Return (x, y) of the center of cell containing provided text 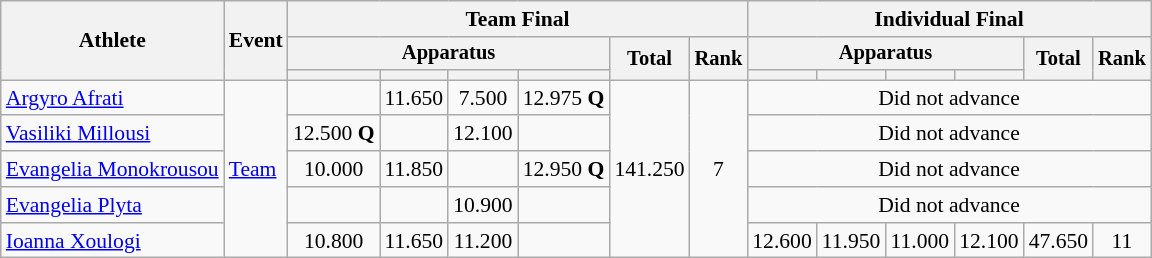
12.950 Q (564, 169)
12.500 Q (334, 134)
11.850 (414, 169)
10.000 (334, 169)
Argyro Afrati (112, 98)
Individual Final (948, 19)
11.650 (414, 98)
Team Final (518, 19)
141.250 (649, 169)
7.500 (482, 98)
Event (256, 40)
Vasiliki Millousi (112, 134)
12.100 (482, 134)
12.975 Q (564, 98)
Athlete (112, 40)
Team (256, 169)
Evangelia Monokrousou (112, 169)
Evangelia Plyta (112, 205)
10.900 (482, 205)
7 (719, 169)
